Return (x, y) of the center of cell containing provided text 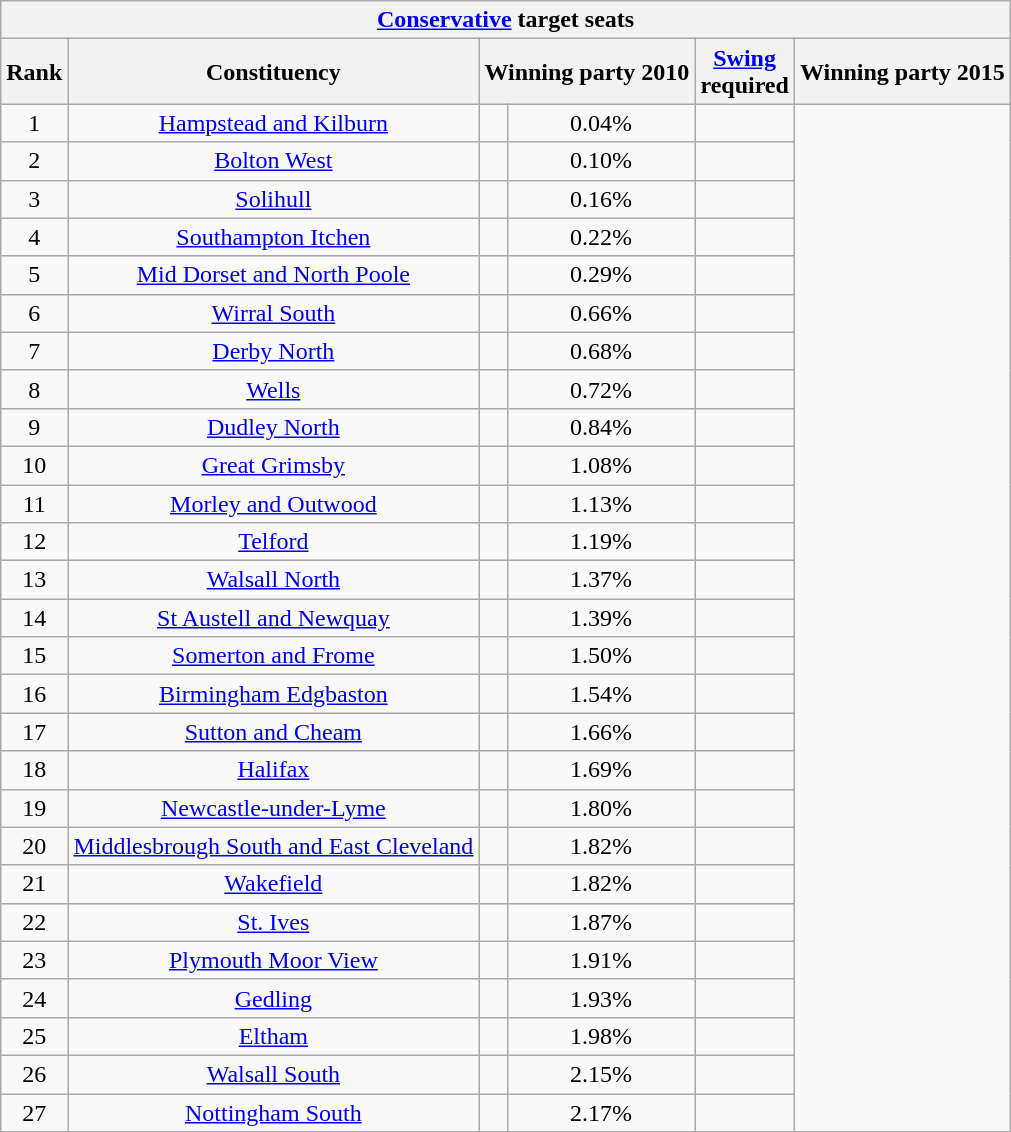
Bolton West (274, 161)
Wakefield (274, 884)
9 (34, 427)
1.98% (601, 1036)
0.72% (601, 389)
Mid Dorset and North Poole (274, 275)
Somerton and Frome (274, 656)
10 (34, 465)
Dudley North (274, 427)
1.19% (601, 542)
Walsall North (274, 580)
8 (34, 389)
2 (34, 161)
Southampton Itchen (274, 237)
Great Grimsby (274, 465)
26 (34, 1074)
19 (34, 808)
1.39% (601, 618)
1.37% (601, 580)
1.13% (601, 503)
1.80% (601, 808)
0.04% (601, 123)
Eltham (274, 1036)
16 (34, 694)
Winning party 2015 (902, 72)
22 (34, 922)
Plymouth Moor View (274, 960)
1.91% (601, 960)
24 (34, 998)
Nottingham South (274, 1113)
0.66% (601, 313)
Hampstead and Kilburn (274, 123)
0.29% (601, 275)
Walsall South (274, 1074)
6 (34, 313)
15 (34, 656)
14 (34, 618)
11 (34, 503)
1.69% (601, 770)
3 (34, 199)
1 (34, 123)
5 (34, 275)
Telford (274, 542)
Middlesbrough South and East Cleveland (274, 846)
1.08% (601, 465)
Sutton and Cheam (274, 732)
Birmingham Edgbaston (274, 694)
Newcastle-under-Lyme (274, 808)
Constituency (274, 72)
1.54% (601, 694)
0.68% (601, 351)
1.50% (601, 656)
Derby North (274, 351)
20 (34, 846)
Wirral South (274, 313)
2.15% (601, 1074)
0.16% (601, 199)
2.17% (601, 1113)
18 (34, 770)
27 (34, 1113)
Winning party 2010 (587, 72)
Conservative target seats (506, 20)
0.10% (601, 161)
Swingrequired (745, 72)
St. Ives (274, 922)
Rank (34, 72)
1.87% (601, 922)
Morley and Outwood (274, 503)
12 (34, 542)
Gedling (274, 998)
1.66% (601, 732)
13 (34, 580)
0.84% (601, 427)
0.22% (601, 237)
25 (34, 1036)
Solihull (274, 199)
21 (34, 884)
23 (34, 960)
7 (34, 351)
1.93% (601, 998)
St Austell and Newquay (274, 618)
Wells (274, 389)
4 (34, 237)
17 (34, 732)
Halifax (274, 770)
